Find where the given text appears and provide that cell's center as [X, Y] coordinate. 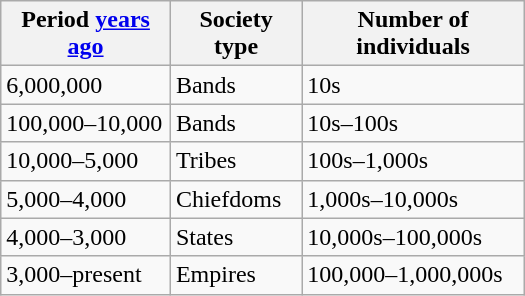
Chiefdoms [236, 199]
10s [413, 85]
Tribes [236, 161]
5,000–4,000 [86, 199]
6,000,000 [86, 85]
Period years ago [86, 34]
States [236, 237]
4,000–3,000 [86, 237]
100,000–1,000,000s [413, 275]
3,000–present [86, 275]
10,000s–100,000s [413, 237]
Empires [236, 275]
Society type [236, 34]
100s–1,000s [413, 161]
10,000–5,000 [86, 161]
Number of individuals [413, 34]
10s–100s [413, 123]
100,000–10,000 [86, 123]
1,000s–10,000s [413, 199]
